Return (X, Y) of the center of cell containing provided text 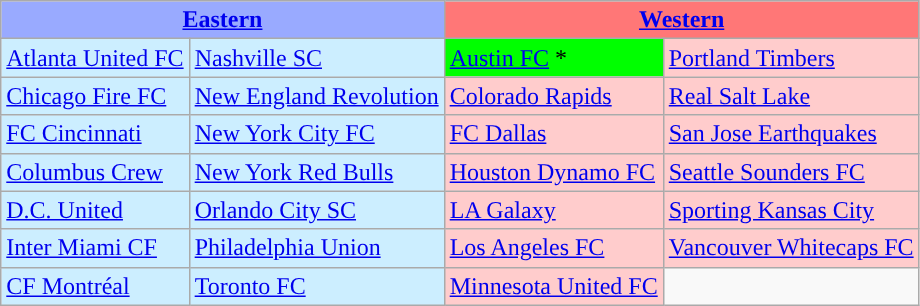
New England Revolution (316, 96)
Columbus Crew (95, 172)
San Jose Earthquakes (791, 134)
Nashville SC (316, 58)
Austin FC * (554, 58)
Inter Miami CF (95, 248)
FC Dallas (554, 134)
Colorado Rapids (554, 96)
Atlanta United FC (95, 58)
D.C. United (95, 210)
Minnesota United FC (554, 286)
CF Montréal (95, 286)
Portland Timbers (791, 58)
Houston Dynamo FC (554, 172)
Philadelphia Union (316, 248)
Western (682, 20)
Toronto FC (316, 286)
FC Cincinnati (95, 134)
Los Angeles FC (554, 248)
New York City FC (316, 134)
Vancouver Whitecaps FC (791, 248)
New York Red Bulls (316, 172)
Eastern (222, 20)
Orlando City SC (316, 210)
Chicago Fire FC (95, 96)
LA Galaxy (554, 210)
Sporting Kansas City (791, 210)
Seattle Sounders FC (791, 172)
Real Salt Lake (791, 96)
